Return (X, Y) of the center of cell containing provided text 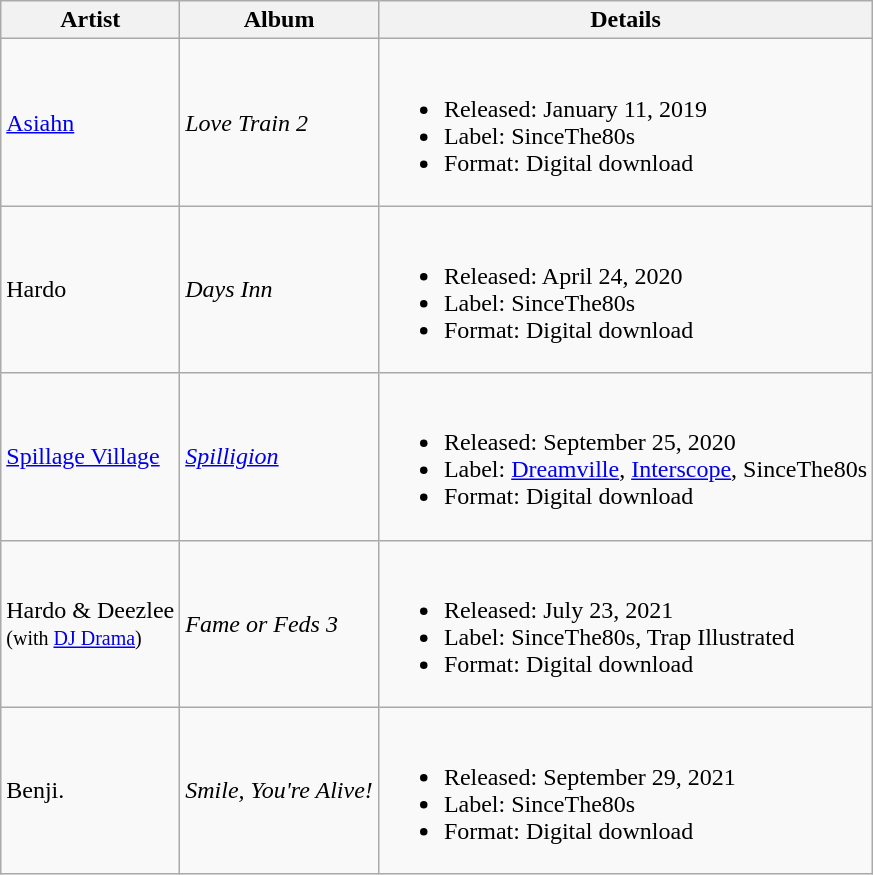
Released: January 11, 2019Label: SinceThe80sFormat: Digital download (625, 122)
Spillage Village (90, 456)
Hardo (90, 290)
Spilligion (280, 456)
Benji. (90, 790)
Released: September 29, 2021Label: SinceThe80sFormat: Digital download (625, 790)
Hardo & Deezlee (with DJ Drama) (90, 624)
Released: April 24, 2020Label: SinceThe80sFormat: Digital download (625, 290)
Love Train 2 (280, 122)
Artist (90, 20)
Album (280, 20)
Asiahn (90, 122)
Days Inn (280, 290)
Released: July 23, 2021Label: SinceThe80s, Trap IllustratedFormat: Digital download (625, 624)
Details (625, 20)
Fame or Feds 3 (280, 624)
Smile, You're Alive! (280, 790)
Released: September 25, 2020Label: Dreamville, Interscope, SinceThe80sFormat: Digital download (625, 456)
